Provide the [x, y] coordinate of the cell's center where the given text is located.  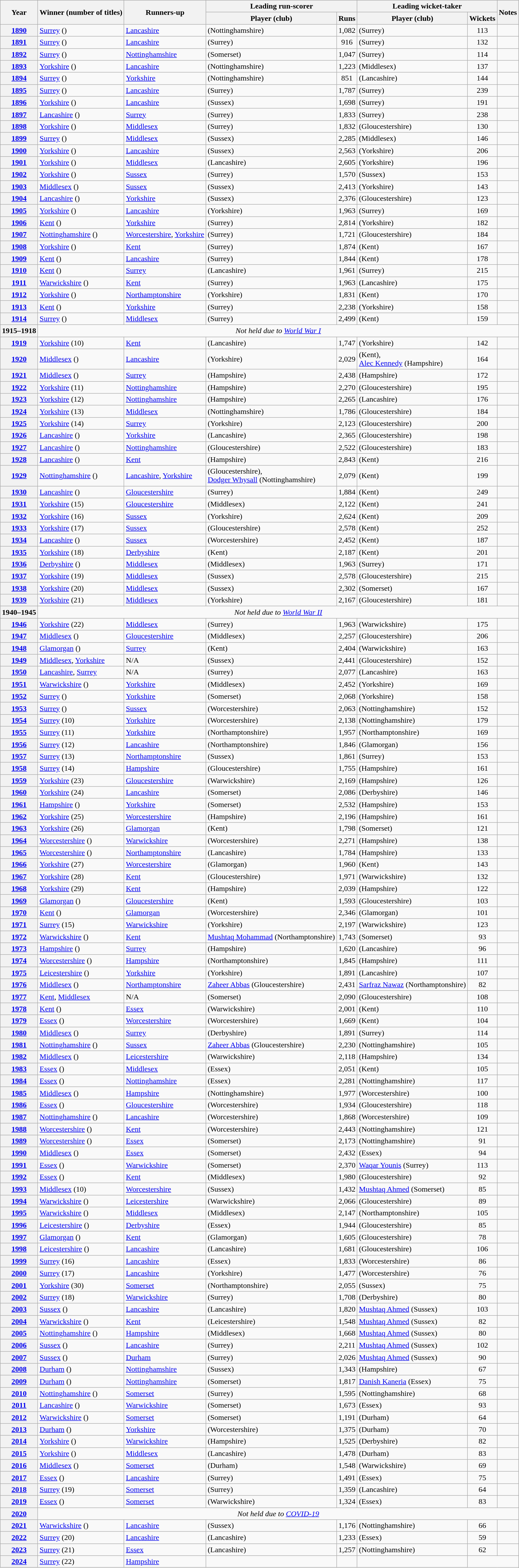
1970 [19, 913]
2,055 [347, 1285]
1951 [19, 684]
122 [482, 889]
2,285 [347, 138]
1,755 [347, 769]
144 [482, 78]
1964 [19, 841]
1,844 [347, 259]
1991 [19, 1165]
1973 [19, 949]
1905 [19, 211]
2,079 [347, 476]
2,346 [347, 913]
2,438 [347, 375]
1894 [19, 78]
Yorkshire (17) [81, 528]
Kent, Middlesex [81, 997]
2,138 [347, 720]
1966 [19, 865]
1,324 [347, 1501]
Middlesex (10) [81, 1189]
1990 [19, 1153]
91 [482, 1141]
1912 [19, 295]
Surrey (22) [81, 1562]
Surrey (13) [81, 757]
Surrey (17) [81, 1273]
1,747 [347, 343]
1,961 [347, 271]
1937 [19, 576]
1979 [19, 1021]
916 [347, 42]
1993 [19, 1189]
2,118 [347, 1057]
2016 [19, 1465]
Mushtaq Ahmed (Somerset) [413, 1189]
1913 [19, 307]
1,047 [347, 54]
Yorkshire (24) [81, 793]
Leading run-scorer [282, 6]
2,090 [347, 997]
2,066 [347, 1201]
1948 [19, 648]
69 [482, 1465]
70 [482, 1429]
159 [482, 319]
2001 [19, 1285]
Durham [165, 1357]
2,173 [347, 1141]
1929 [19, 476]
1969 [19, 901]
2010 [19, 1393]
2,522 [347, 447]
1958 [19, 769]
2,605 [347, 163]
1925 [19, 423]
198 [482, 435]
1900 [19, 151]
2,169 [347, 781]
1953 [19, 708]
1909 [19, 259]
1923 [19, 399]
1962 [19, 817]
1986 [19, 1105]
199 [482, 476]
(Gloucestershire),Dodger Whysall (Nottinghamshire) [271, 476]
2000 [19, 1273]
196 [482, 163]
179 [482, 720]
(Leicestershire) [271, 1321]
Surrey (10) [81, 720]
Yorkshire (12) [81, 399]
1954 [19, 720]
62 [482, 1550]
1926 [19, 435]
1899 [19, 138]
1,846 [347, 744]
187 [482, 540]
107 [482, 973]
1931 [19, 504]
1950 [19, 672]
1949 [19, 660]
1,343 [347, 1369]
1891 [19, 42]
1989 [19, 1141]
2,187 [347, 552]
1976 [19, 985]
176 [482, 399]
1996 [19, 1225]
1983 [19, 1069]
2020 [19, 1513]
1903 [19, 187]
1974 [19, 961]
2,238 [347, 307]
1,831 [347, 295]
2,051 [347, 1069]
2,265 [347, 399]
156 [482, 744]
102 [482, 1345]
1,786 [347, 411]
2,281 [347, 1081]
78 [482, 1237]
1,944 [347, 1225]
1,570 [347, 175]
1,620 [347, 949]
1988 [19, 1129]
1895 [19, 90]
1967 [19, 877]
2014 [19, 1441]
Yorkshire (21) [81, 600]
164 [482, 359]
1,832 [347, 126]
1998 [19, 1249]
1,257 [347, 1550]
2,068 [347, 696]
2,077 [347, 672]
130 [482, 126]
1,593 [347, 901]
1,673 [347, 1405]
2,365 [347, 435]
1971 [19, 925]
1928 [19, 459]
Surrey (20) [81, 1538]
249 [482, 492]
1,820 [347, 1309]
1,787 [347, 90]
Yorkshire (22) [81, 624]
86 [482, 1261]
90 [482, 1357]
2015 [19, 1453]
2,431 [347, 985]
Yorkshire (26) [81, 829]
Middlesex, Yorkshire [81, 660]
92 [482, 1177]
2,086 [347, 793]
Leading wicket-taker [427, 6]
Yorkshire (19) [81, 576]
2,063 [347, 708]
1902 [19, 175]
Runners-up [165, 12]
1968 [19, 889]
109 [482, 1117]
Yorkshire (29) [81, 889]
1947 [19, 636]
1,817 [347, 1381]
Not held due to World War II [278, 612]
117 [482, 1081]
252 [482, 528]
1,874 [347, 247]
2002 [19, 1297]
Lancashire, Surrey [81, 672]
2004 [19, 1321]
2,843 [347, 459]
76 [482, 1273]
Not held due to COVID-19 [278, 1513]
1,977 [347, 1093]
Wickets [482, 18]
1960 [19, 793]
2,370 [347, 1165]
2,624 [347, 516]
1,359 [347, 1489]
89 [482, 1201]
66 [482, 1526]
100 [482, 1093]
1984 [19, 1081]
2,413 [347, 187]
Winner (number of titles) [81, 12]
1938 [19, 588]
Year [19, 12]
2011 [19, 1405]
1,980 [347, 1177]
1957 [19, 757]
1,375 [347, 1429]
1977 [19, 997]
1,868 [347, 1117]
239 [482, 90]
1,957 [347, 732]
1,845 [347, 961]
Waqar Younis (Surrey) [413, 1165]
2,230 [347, 1045]
Surrey (11) [81, 732]
Yorkshire (25) [81, 817]
2005 [19, 1333]
Yorkshire (16) [81, 516]
183 [482, 447]
1,708 [347, 1297]
126 [482, 781]
1904 [19, 199]
Surrey (14) [81, 769]
1908 [19, 247]
2,147 [347, 1213]
2,167 [347, 600]
1963 [19, 829]
104 [482, 1021]
2,443 [347, 1129]
2,122 [347, 504]
Surrey (16) [81, 1261]
1919 [19, 343]
68 [482, 1393]
2021 [19, 1526]
178 [482, 259]
Yorkshire (23) [81, 781]
1,784 [347, 853]
1,525 [347, 1441]
1901 [19, 163]
Yorkshire (11) [81, 387]
Runs [347, 18]
2012 [19, 1417]
2,001 [347, 1009]
1995 [19, 1213]
1,605 [347, 1237]
1961 [19, 805]
2023 [19, 1550]
1,721 [347, 235]
1,233 [347, 1538]
2,532 [347, 805]
Derbyshire () [81, 564]
1956 [19, 744]
1,478 [347, 1453]
1911 [19, 283]
2,814 [347, 223]
2007 [19, 1357]
1999 [19, 1261]
59 [482, 1538]
Yorkshire (15) [81, 504]
2006 [19, 1345]
Lancashire, Yorkshire [165, 476]
2,499 [347, 319]
1,934 [347, 1105]
1981 [19, 1045]
201 [482, 552]
2,563 [347, 151]
Yorkshire (14) [81, 423]
1935 [19, 552]
2,302 [347, 588]
2,270 [347, 387]
Not held due to World War I [278, 331]
1,861 [347, 757]
Sarfraz Nawaz (Northamptonshire) [413, 985]
1936 [19, 564]
108 [482, 997]
142 [482, 343]
1932 [19, 516]
1906 [19, 223]
1,223 [347, 66]
Danish Kaneria (Essex) [413, 1381]
1,595 [347, 1393]
1933 [19, 528]
1893 [19, 66]
1,668 [347, 1333]
106 [482, 1249]
137 [482, 66]
133 [482, 853]
2,026 [347, 1357]
2019 [19, 1501]
2,271 [347, 841]
851 [347, 78]
67 [482, 1369]
1982 [19, 1057]
Mushtaq Mohammad (Northamptonshire) [271, 937]
2,432 [347, 1153]
Yorkshire (28) [81, 877]
110 [482, 1009]
2003 [19, 1309]
2009 [19, 1381]
1,491 [347, 1477]
182 [482, 223]
1898 [19, 126]
1930 [19, 492]
1994 [19, 1201]
1922 [19, 387]
118 [482, 1105]
111 [482, 961]
1980 [19, 1033]
2,404 [347, 648]
195 [482, 387]
1924 [19, 411]
1907 [19, 235]
2,123 [347, 423]
2,441 [347, 660]
1946 [19, 624]
Worcestershire, Yorkshire [165, 235]
1975 [19, 973]
2,376 [347, 199]
1927 [19, 447]
1,798 [347, 829]
191 [482, 102]
1910 [19, 271]
2024 [19, 1562]
1,743 [347, 937]
1959 [19, 781]
1,698 [347, 102]
2008 [19, 1369]
Surrey (18) [81, 1297]
101 [482, 913]
181 [482, 600]
1892 [19, 54]
Yorkshire (18) [81, 552]
1952 [19, 696]
171 [482, 564]
1972 [19, 937]
96 [482, 949]
2017 [19, 1477]
238 [482, 114]
Surrey (21) [81, 1550]
134 [482, 1057]
2,197 [347, 925]
1,971 [347, 877]
2,029 [347, 359]
2013 [19, 1429]
2,196 [347, 817]
2,257 [347, 636]
1897 [19, 114]
94 [482, 1153]
(Kent),Alec Kennedy (Hampshire) [413, 359]
Notes [508, 12]
216 [482, 459]
1,432 [347, 1189]
Yorkshire (30) [81, 1285]
1987 [19, 1117]
2018 [19, 1489]
2,039 [347, 889]
Yorkshire (20) [81, 588]
1,191 [347, 1417]
170 [482, 295]
1939 [19, 600]
138 [482, 841]
1992 [19, 1177]
Surrey (19) [81, 1489]
1896 [19, 102]
1,477 [347, 1273]
1955 [19, 732]
172 [482, 375]
1,681 [347, 1249]
Yorkshire (27) [81, 865]
1978 [19, 1009]
1914 [19, 319]
1915–1918 [19, 331]
200 [482, 423]
1,669 [347, 1021]
1890 [19, 30]
1920 [19, 359]
1,082 [347, 30]
209 [482, 516]
2022 [19, 1538]
1985 [19, 1093]
Surrey (12) [81, 744]
1997 [19, 1237]
Yorkshire (13) [81, 411]
241 [482, 504]
1,176 [347, 1526]
Surrey (15) [81, 925]
Yorkshire (10) [81, 343]
2,211 [347, 1345]
1934 [19, 540]
1,960 [347, 865]
1,884 [347, 492]
1940–1945 [19, 612]
1965 [19, 853]
1921 [19, 375]
